For the text-containing cell, return its midpoint in (X, Y) coordinate format. 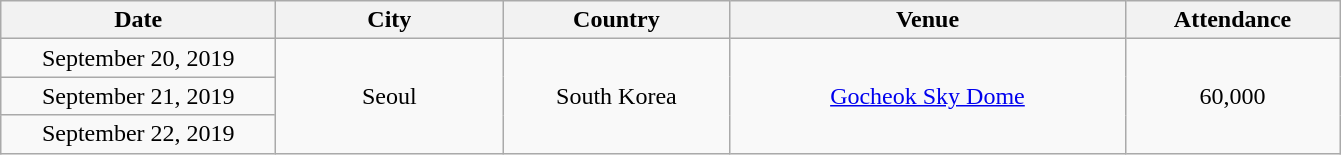
September 20, 2019 (138, 58)
City (390, 20)
South Korea (616, 96)
Attendance (1232, 20)
Country (616, 20)
Seoul (390, 96)
September 22, 2019 (138, 134)
Gocheok Sky Dome (928, 96)
September 21, 2019 (138, 96)
Date (138, 20)
Venue (928, 20)
60,000 (1232, 96)
